Return the (x, y) coordinate for the center point of the cell that contains the specified text.  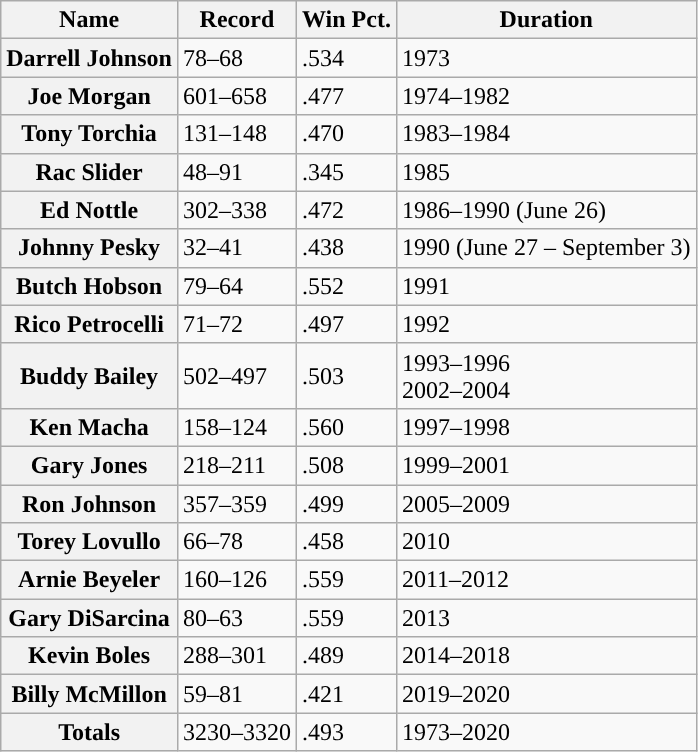
2011–2012 (546, 580)
1991 (546, 286)
.345 (346, 172)
.421 (346, 694)
80–63 (236, 618)
Ed Nottle (90, 210)
Totals (90, 732)
1973–2020 (546, 732)
.503 (346, 376)
1974–1982 (546, 96)
Record (236, 20)
.499 (346, 503)
.534 (346, 58)
79–64 (236, 286)
.477 (346, 96)
Joe Morgan (90, 96)
Arnie Beyeler (90, 580)
.552 (346, 286)
48–91 (236, 172)
Rac Slider (90, 172)
158–124 (236, 427)
302–338 (236, 210)
1992 (546, 324)
Rico Petrocelli (90, 324)
78–68 (236, 58)
Kevin Boles (90, 656)
1983–1984 (546, 134)
.497 (346, 324)
Billy McMillon (90, 694)
Buddy Bailey (90, 376)
.458 (346, 542)
.472 (346, 210)
59–81 (236, 694)
357–359 (236, 503)
601–658 (236, 96)
.438 (346, 248)
1997–1998 (546, 427)
2013 (546, 618)
1990 (June 27 – September 3) (546, 248)
1985 (546, 172)
Gary DiSarcina (90, 618)
1993–19962002–2004 (546, 376)
.470 (346, 134)
.493 (346, 732)
Darrell Johnson (90, 58)
1973 (546, 58)
502–497 (236, 376)
288–301 (236, 656)
218–211 (236, 465)
Ken Macha (90, 427)
.489 (346, 656)
Win Pct. (346, 20)
.508 (346, 465)
66–78 (236, 542)
2014–2018 (546, 656)
2010 (546, 542)
.560 (346, 427)
Ron Johnson (90, 503)
Torey Lovullo (90, 542)
1999–2001 (546, 465)
Johnny Pesky (90, 248)
131–148 (236, 134)
Gary Jones (90, 465)
Tony Torchia (90, 134)
160–126 (236, 580)
32–41 (236, 248)
1986–1990 (June 26) (546, 210)
71–72 (236, 324)
Duration (546, 20)
2019–2020 (546, 694)
2005–2009 (546, 503)
Name (90, 20)
3230–3320 (236, 732)
Butch Hobson (90, 286)
